Provide the (X, Y) coordinate of the cell's center where the given text is located.  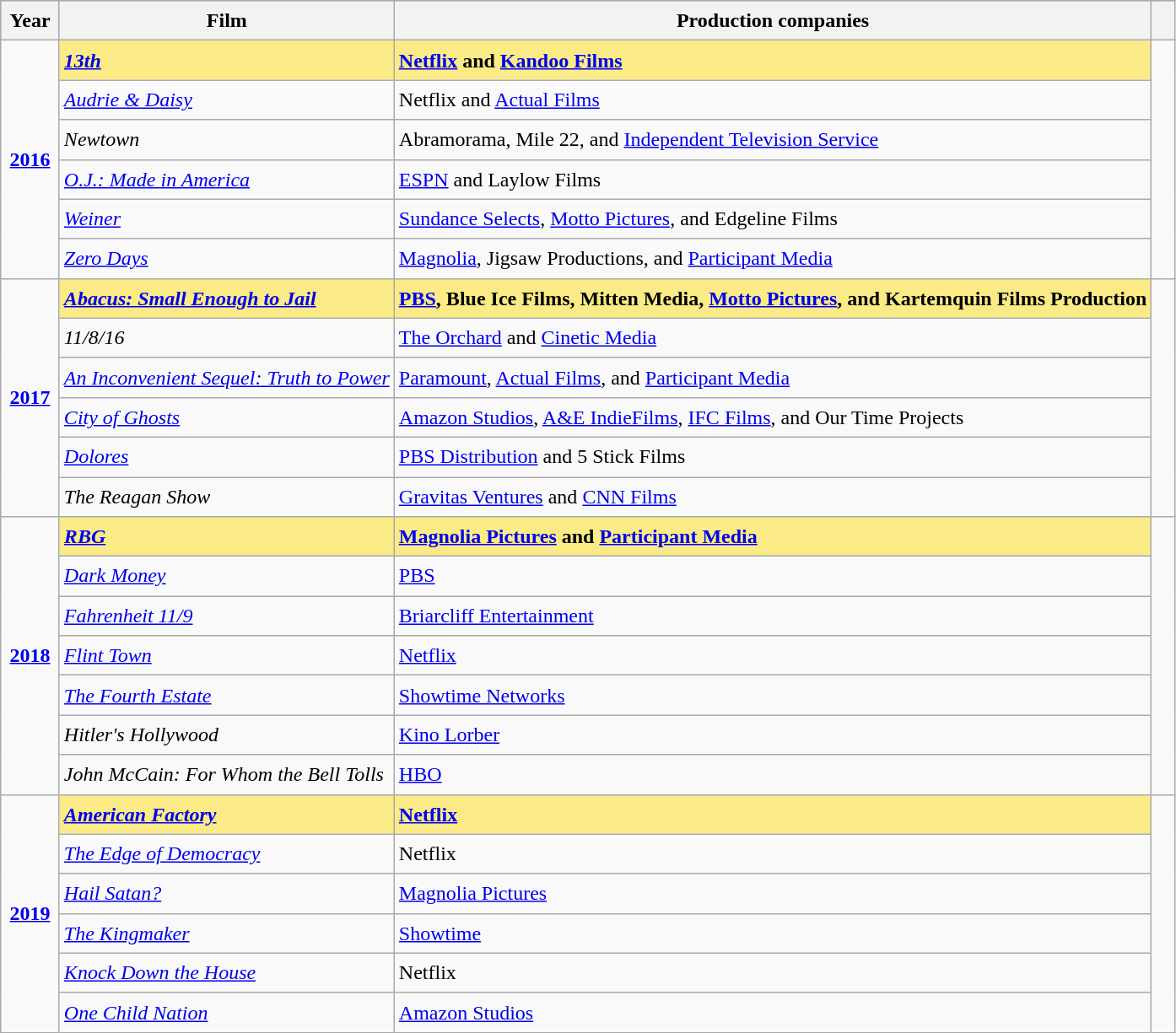
Gravitas Ventures and CNN Films (773, 498)
RBG (226, 536)
Amazon Studios, A&E IndieFilms, IFC Films, and Our Time Projects (773, 417)
The Kingmaker (226, 933)
One Child Nation (226, 1012)
Year (30, 20)
Knock Down the House (226, 973)
2019 (30, 913)
The Reagan Show (226, 498)
Weiner (226, 219)
The Edge of Democracy (226, 853)
PBS (773, 577)
Magnolia, Jigsaw Productions, and Participant Media (773, 258)
An Inconvenient Sequel: Truth to Power (226, 378)
Abramorama, Mile 22, and Independent Television Service (773, 140)
Production companies (773, 20)
Amazon Studios (773, 1012)
The Orchard and Cinetic Media (773, 337)
Sundance Selects, Motto Pictures, and Edgeline Films (773, 219)
Kino Lorber (773, 735)
Newtown (226, 140)
HBO (773, 774)
Film (226, 20)
Dark Money (226, 577)
John McCain: For Whom the Bell Tolls (226, 774)
Dolores (226, 457)
Zero Days (226, 258)
Audrie & Daisy (226, 100)
Abacus: Small Enough to Jail (226, 299)
Showtime Networks (773, 695)
Hail Satan? (226, 894)
City of Ghosts (226, 417)
2018 (30, 656)
11/8/16 (226, 337)
Netflix and Actual Films (773, 100)
Showtime (773, 933)
American Factory (226, 815)
The Fourth Estate (226, 695)
Fahrenheit 11/9 (226, 616)
2017 (30, 397)
Netflix and Kandoo Films (773, 61)
O.J.: Made in America (226, 179)
ESPN and Laylow Films (773, 179)
13th (226, 61)
Hitler's Hollywood (226, 735)
PBS Distribution and 5 Stick Films (773, 457)
PBS, Blue Ice Films, Mitten Media, Motto Pictures, and Kartemquin Films Production (773, 299)
Flint Town (226, 656)
2016 (30, 159)
Paramount, Actual Films, and Participant Media (773, 378)
Magnolia Pictures (773, 894)
Magnolia Pictures and Participant Media (773, 536)
Briarcliff Entertainment (773, 616)
